For the text-containing cell, return its midpoint in [X, Y] coordinate format. 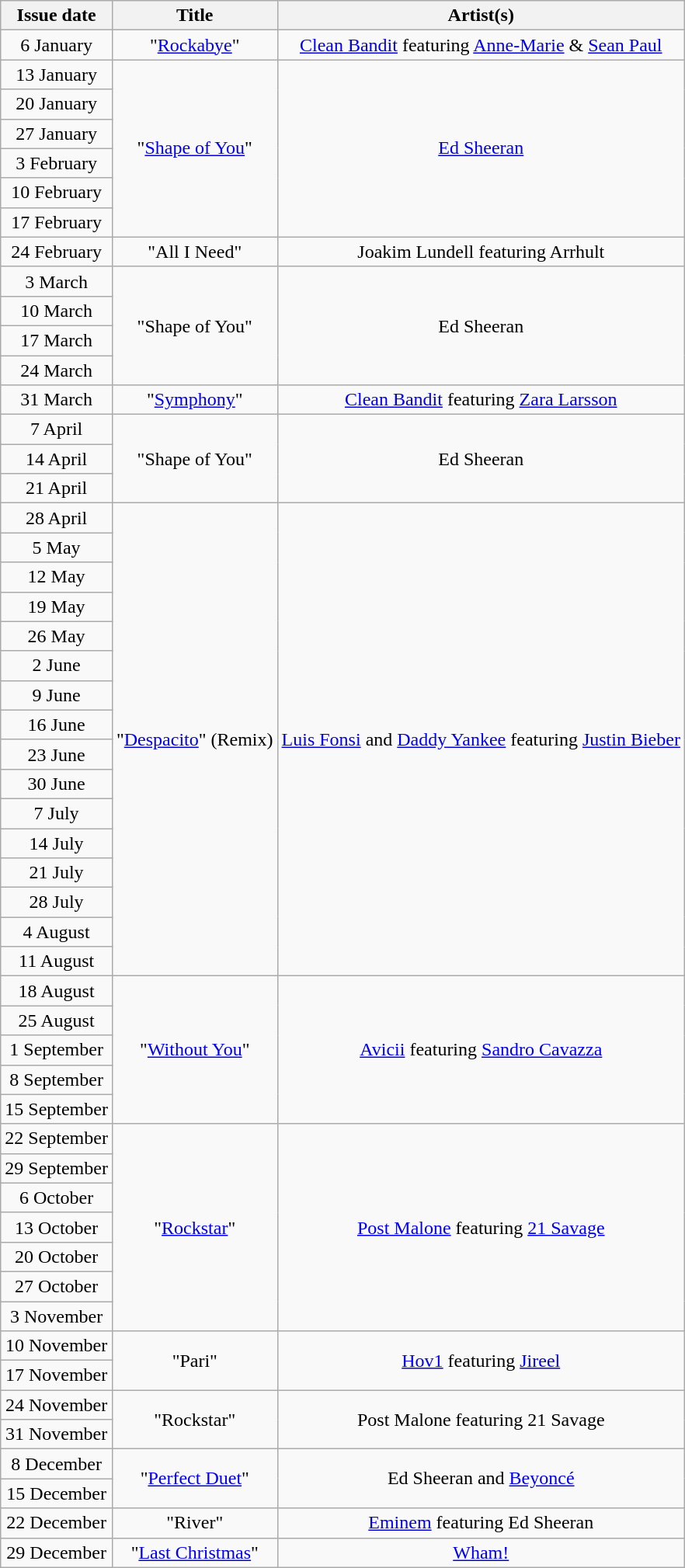
"Pari" [194, 1361]
12 May [57, 577]
21 July [57, 873]
13 January [57, 75]
4 August [57, 932]
"Last Christmas" [194, 1552]
20 October [57, 1257]
22 September [57, 1139]
Ed Sheeran and Beyoncé [481, 1479]
24 March [57, 370]
30 June [57, 784]
25 August [57, 1020]
28 July [57, 902]
27 January [57, 134]
Clean Bandit featuring Zara Larsson [481, 400]
Artist(s) [481, 16]
Avicii featuring Sandro Cavazza [481, 1050]
Joakim Lundell featuring Arrhult [481, 252]
21 April [57, 488]
29 September [57, 1168]
"Rockabye" [194, 45]
Issue date [57, 16]
8 September [57, 1080]
19 May [57, 607]
17 November [57, 1375]
6 October [57, 1198]
28 April [57, 518]
16 June [57, 725]
3 February [57, 163]
3 March [57, 281]
1 September [57, 1050]
"Symphony" [194, 400]
10 February [57, 193]
6 January [57, 45]
"Perfect Duet" [194, 1479]
Clean Bandit featuring Anne-Marie & Sean Paul [481, 45]
26 May [57, 636]
23 June [57, 754]
24 February [57, 252]
31 March [57, 400]
13 October [57, 1227]
2 June [57, 666]
7 July [57, 813]
11 August [57, 961]
29 December [57, 1552]
10 November [57, 1346]
22 December [57, 1523]
27 October [57, 1286]
Hov1 featuring Jireel [481, 1361]
18 August [57, 991]
24 November [57, 1405]
9 June [57, 695]
5 May [57, 548]
3 November [57, 1316]
"River" [194, 1523]
15 September [57, 1109]
17 March [57, 340]
Wham! [481, 1552]
15 December [57, 1493]
17 February [57, 222]
Eminem featuring Ed Sheeran [481, 1523]
Luis Fonsi and Daddy Yankee featuring Justin Bieber [481, 739]
Title [194, 16]
7 April [57, 429]
10 March [57, 311]
"Despacito" (Remix) [194, 739]
14 July [57, 843]
20 January [57, 104]
"All I Need" [194, 252]
31 November [57, 1434]
"Without You" [194, 1050]
8 December [57, 1464]
14 April [57, 459]
